Detect which cell encompasses the target text, then output its (X, Y) center coordinate. 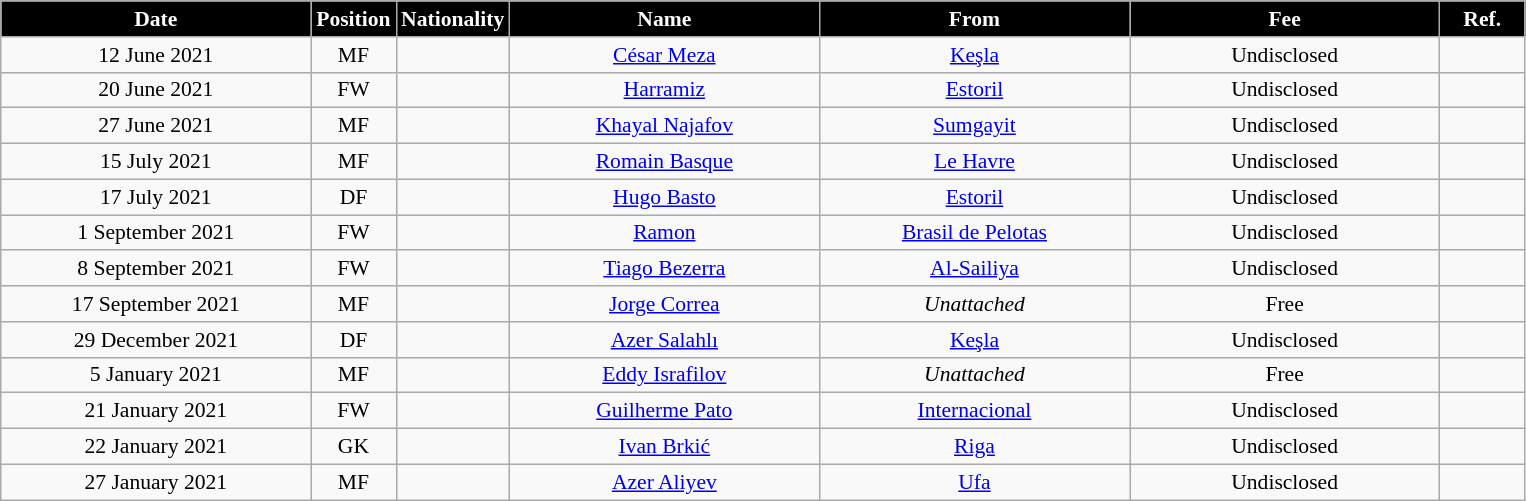
Al-Sailiya (974, 269)
12 June 2021 (156, 55)
8 September 2021 (156, 269)
Azer Salahlı (664, 340)
Ramon (664, 233)
27 June 2021 (156, 126)
Eddy Israfilov (664, 375)
20 June 2021 (156, 90)
Le Havre (974, 162)
21 January 2021 (156, 411)
Name (664, 19)
From (974, 19)
15 July 2021 (156, 162)
Ivan Brkić (664, 447)
Azer Aliyev (664, 482)
Brasil de Pelotas (974, 233)
Fee (1285, 19)
César Meza (664, 55)
Jorge Correa (664, 304)
Sumgayit (974, 126)
Tiago Bezerra (664, 269)
5 January 2021 (156, 375)
Khayal Najafov (664, 126)
Romain Basque (664, 162)
Position (354, 19)
Ufa (974, 482)
Nationality (452, 19)
Hugo Basto (664, 197)
Harramiz (664, 90)
29 December 2021 (156, 340)
17 September 2021 (156, 304)
Date (156, 19)
Guilherme Pato (664, 411)
Internacional (974, 411)
27 January 2021 (156, 482)
1 September 2021 (156, 233)
Ref. (1482, 19)
22 January 2021 (156, 447)
17 July 2021 (156, 197)
GK (354, 447)
Riga (974, 447)
